From the cell containing the given text, extract its center point as (x, y) coordinate. 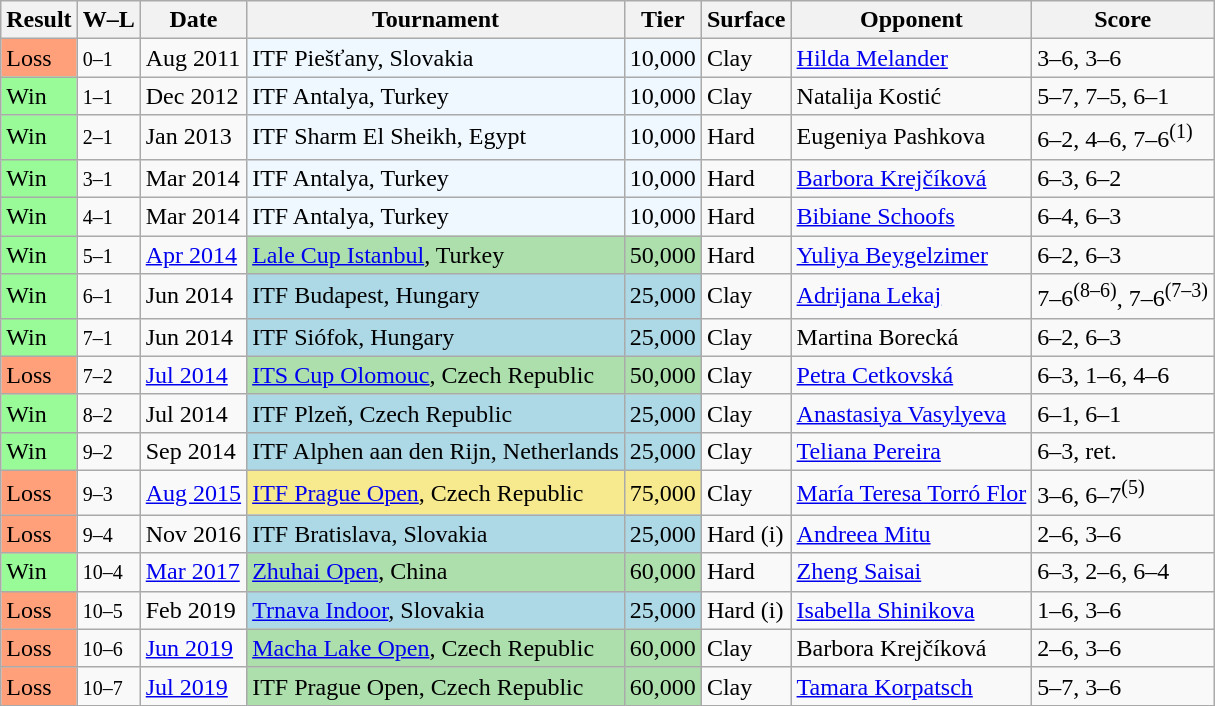
9–4 (108, 534)
Teliana Pereira (912, 451)
Feb 2019 (193, 610)
9–3 (108, 492)
Opponent (912, 20)
ITF Budapest, Hungary (436, 296)
10–6 (108, 648)
7–2 (108, 375)
Tamara Korpatsch (912, 686)
Apr 2014 (193, 255)
Adrijana Lekaj (912, 296)
Bibiane Schoofs (912, 217)
6–3, ret. (1123, 451)
2–1 (108, 138)
Zheng Saisai (912, 572)
ITF Plzeň, Czech Republic (436, 413)
Anastasiya Vasylyeva (912, 413)
10–4 (108, 572)
5–7, 7–5, 6–1 (1123, 96)
ITS Cup Olomouc, Czech Republic (436, 375)
5–1 (108, 255)
Result (39, 20)
1–6, 3–6 (1123, 610)
ITF Siófok, Hungary (436, 337)
Natalija Kostić (912, 96)
ITF Piešťany, Slovakia (436, 58)
6–1 (108, 296)
6–3, 6–2 (1123, 178)
0–1 (108, 58)
Date (193, 20)
1–1 (108, 96)
Score (1123, 20)
W–L (108, 20)
Aug 2011 (193, 58)
Jun 2019 (193, 648)
3–1 (108, 178)
6–4, 6–3 (1123, 217)
8–2 (108, 413)
10–5 (108, 610)
3–6, 6–7(5) (1123, 492)
Sep 2014 (193, 451)
Martina Borecká (912, 337)
Yuliya Beygelzimer (912, 255)
Dec 2012 (193, 96)
7–6(8–6), 7–6(7–3) (1123, 296)
7–1 (108, 337)
ITF Alphen aan den Rijn, Netherlands (436, 451)
Surface (746, 20)
6–3, 2–6, 6–4 (1123, 572)
Jul 2019 (193, 686)
María Teresa Torró Flor (912, 492)
Isabella Shinikova (912, 610)
Tournament (436, 20)
Macha Lake Open, Czech Republic (436, 648)
Tier (662, 20)
Nov 2016 (193, 534)
9–2 (108, 451)
Aug 2015 (193, 492)
Lale Cup Istanbul, Turkey (436, 255)
Mar 2017 (193, 572)
Petra Cetkovská (912, 375)
Jan 2013 (193, 138)
6–3, 1–6, 4–6 (1123, 375)
Eugeniya Pashkova (912, 138)
5–7, 3–6 (1123, 686)
ITF Bratislava, Slovakia (436, 534)
75,000 (662, 492)
ITF Sharm El Sheikh, Egypt (436, 138)
4–1 (108, 217)
6–1, 6–1 (1123, 413)
3–6, 3–6 (1123, 58)
Andreea Mitu (912, 534)
10–7 (108, 686)
Hilda Melander (912, 58)
Zhuhai Open, China (436, 572)
6–2, 4–6, 7–6(1) (1123, 138)
Trnava Indoor, Slovakia (436, 610)
